Detect which cell encompasses the target text, then output its [X, Y] center coordinate. 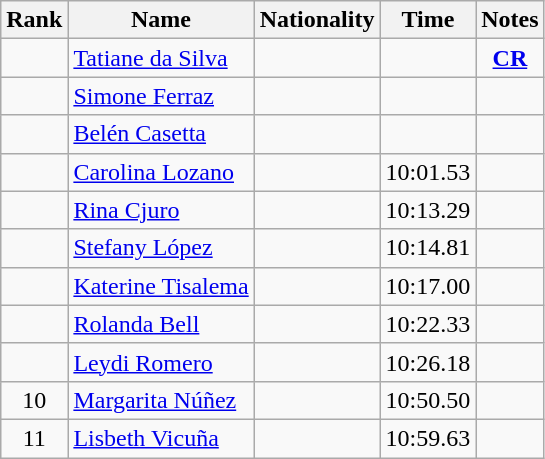
10:26.18 [428, 362]
Name [161, 20]
10:17.00 [428, 286]
10:22.33 [428, 324]
10:59.63 [428, 438]
10:50.50 [428, 400]
Simone Ferraz [161, 96]
Leydi Romero [161, 362]
Rank [34, 20]
Time [428, 20]
Tatiane da Silva [161, 58]
10 [34, 400]
Carolina Lozano [161, 172]
Notes [510, 20]
CR [510, 58]
Rina Cjuro [161, 210]
Belén Casetta [161, 134]
Stefany López [161, 248]
Lisbeth Vicuña [161, 438]
10:13.29 [428, 210]
10:14.81 [428, 248]
Katerine Tisalema [161, 286]
Rolanda Bell [161, 324]
11 [34, 438]
10:01.53 [428, 172]
Margarita Núñez [161, 400]
Nationality [317, 20]
